Pinpoint the cell where the given text exists, returning its [x, y] midpoint coordinate. 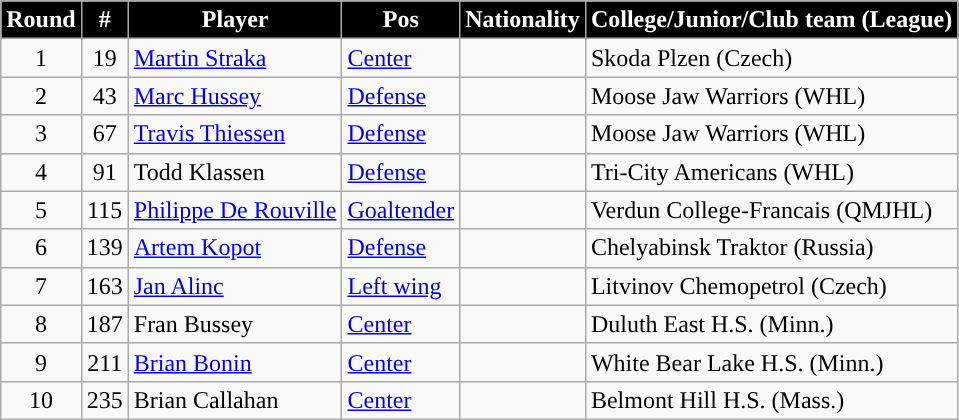
Nationality [523, 20]
187 [104, 324]
Brian Bonin [235, 362]
43 [104, 96]
1 [41, 58]
Artem Kopot [235, 248]
9 [41, 362]
8 [41, 324]
Skoda Plzen (Czech) [771, 58]
4 [41, 172]
10 [41, 400]
Philippe De Rouville [235, 210]
Jan Alinc [235, 286]
91 [104, 172]
College/Junior/Club team (League) [771, 20]
235 [104, 400]
Travis Thiessen [235, 134]
67 [104, 134]
Litvinov Chemopetrol (Czech) [771, 286]
2 [41, 96]
Todd Klassen [235, 172]
Player [235, 20]
Goaltender [401, 210]
Pos [401, 20]
Tri-City Americans (WHL) [771, 172]
# [104, 20]
Martin Straka [235, 58]
211 [104, 362]
Fran Bussey [235, 324]
Belmont Hill H.S. (Mass.) [771, 400]
Marc Hussey [235, 96]
Brian Callahan [235, 400]
139 [104, 248]
Duluth East H.S. (Minn.) [771, 324]
Verdun College-Francais (QMJHL) [771, 210]
Chelyabinsk Traktor (Russia) [771, 248]
5 [41, 210]
White Bear Lake H.S. (Minn.) [771, 362]
7 [41, 286]
19 [104, 58]
3 [41, 134]
6 [41, 248]
Left wing [401, 286]
Round [41, 20]
115 [104, 210]
163 [104, 286]
